Return (x, y) of the center of cell containing provided text 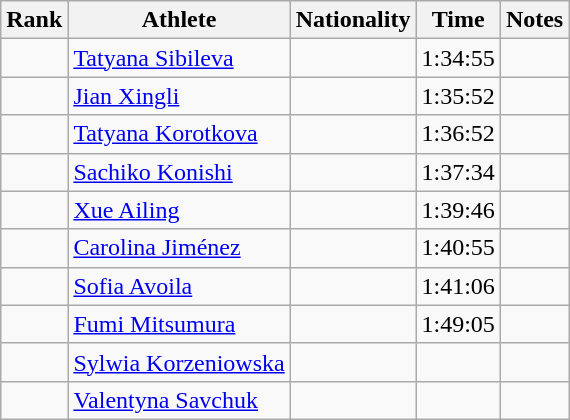
Sylwia Korzeniowska (179, 362)
1:40:55 (458, 248)
1:41:06 (458, 286)
Tatyana Korotkova (179, 134)
Sachiko Konishi (179, 172)
Jian Xingli (179, 96)
Valentyna Savchuk (179, 400)
1:37:34 (458, 172)
Athlete (179, 20)
1:39:46 (458, 210)
Sofia Avoila (179, 286)
Notes (534, 20)
Fumi Mitsumura (179, 324)
Carolina Jiménez (179, 248)
1:49:05 (458, 324)
1:35:52 (458, 96)
1:34:55 (458, 58)
Nationality (353, 20)
Xue Ailing (179, 210)
Rank (34, 20)
1:36:52 (458, 134)
Tatyana Sibileva (179, 58)
Time (458, 20)
